Find where the given text appears and provide that cell's center as [x, y] coordinate. 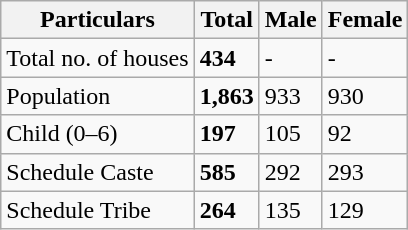
585 [226, 172]
Total [226, 20]
Particulars [98, 20]
933 [290, 96]
Child (0–6) [98, 134]
292 [290, 172]
Schedule Tribe [98, 210]
197 [226, 134]
264 [226, 210]
105 [290, 134]
Male [290, 20]
1,863 [226, 96]
Population [98, 96]
Total no. of houses [98, 58]
Female [365, 20]
930 [365, 96]
135 [290, 210]
Schedule Caste [98, 172]
129 [365, 210]
434 [226, 58]
92 [365, 134]
293 [365, 172]
